Detect which cell encompasses the target text, then output its [X, Y] center coordinate. 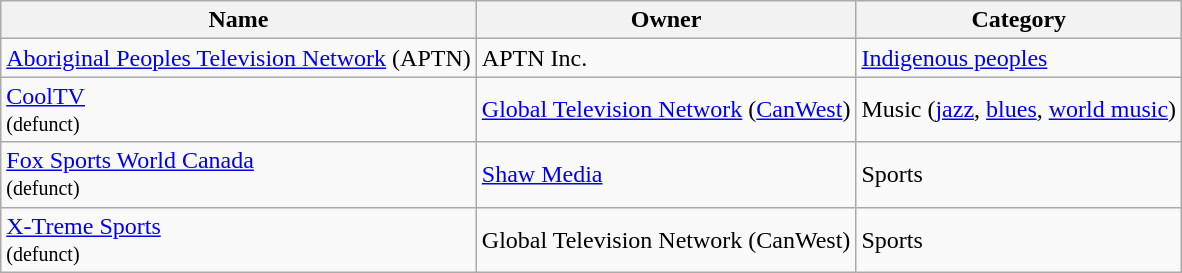
Shaw Media [666, 174]
Indigenous peoples [1019, 58]
APTN Inc. [666, 58]
Category [1019, 20]
Music (jazz, blues, world music) [1019, 110]
Fox Sports World Canada(defunct) [239, 174]
Owner [666, 20]
Name [239, 20]
Aboriginal Peoples Television Network (APTN) [239, 58]
CoolTV(defunct) [239, 110]
X-Treme Sports(defunct) [239, 240]
